Output the [x, y] coordinate of the center of the cell containing the given text.  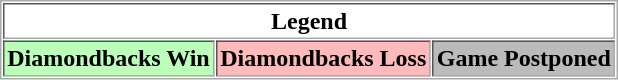
Game Postponed [524, 58]
Diamondbacks Loss [324, 58]
Legend [310, 21]
Diamondbacks Win [109, 58]
